Extract the (x, y) coordinate from the center of the cell holding the provided text.  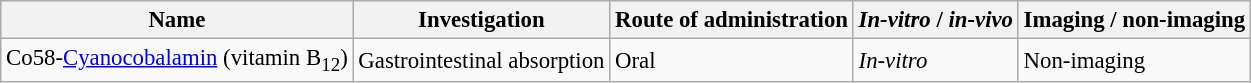
Co58-Cyanocobalamin (vitamin B12) (177, 61)
In-vitro (936, 61)
Imaging / non-imaging (1134, 20)
In-vitro / in-vivo (936, 20)
Investigation (482, 20)
Non-imaging (1134, 61)
Gastrointestinal absorption (482, 61)
Oral (732, 61)
Route of administration (732, 20)
Name (177, 20)
